Return the (x, y) coordinate for the center point of the cell that contains the specified text.  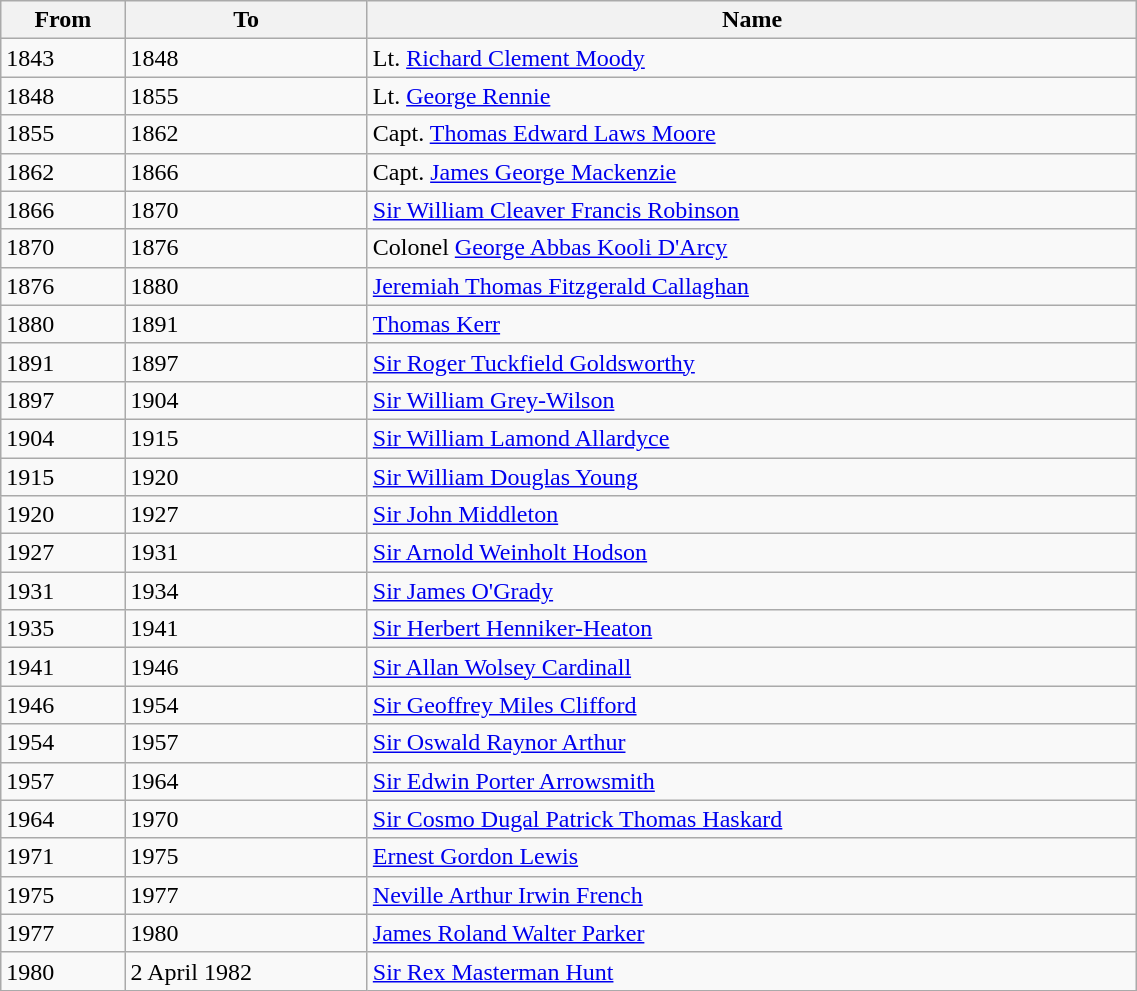
Colonel George Abbas Kooli D'Arcy (752, 248)
Capt. James George Mackenzie (752, 172)
Ernest Gordon Lewis (752, 857)
1970 (246, 819)
Sir Allan Wolsey Cardinall (752, 667)
Sir James O'Grady (752, 591)
Sir Edwin Porter Arrowsmith (752, 781)
1935 (63, 629)
Capt. Thomas Edward Laws Moore (752, 134)
Sir Rex Masterman Hunt (752, 971)
1843 (63, 58)
To (246, 20)
1971 (63, 857)
Sir Arnold Weinholt Hodson (752, 553)
Sir Cosmo Dugal Patrick Thomas Haskard (752, 819)
Sir William Lamond Allardyce (752, 438)
Thomas Kerr (752, 324)
2 April 1982 (246, 971)
From (63, 20)
Lt. George Rennie (752, 96)
Sir William Cleaver Francis Robinson (752, 210)
Sir Herbert Henniker-Heaton (752, 629)
Sir Roger Tuckfield Goldsworthy (752, 362)
Name (752, 20)
Jeremiah Thomas Fitzgerald Callaghan (752, 286)
Lt. Richard Clement Moody (752, 58)
Sir Oswald Raynor Arthur (752, 743)
Sir Geoffrey Miles Clifford (752, 705)
Sir William Douglas Young (752, 477)
Sir John Middleton (752, 515)
Sir William Grey-Wilson (752, 400)
James Roland Walter Parker (752, 933)
1934 (246, 591)
Neville Arthur Irwin French (752, 895)
